Output the [X, Y] coordinate of the center of the cell containing the given text.  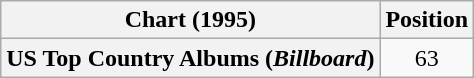
Position [427, 20]
Chart (1995) [190, 20]
US Top Country Albums (Billboard) [190, 58]
63 [427, 58]
